Return [x, y] of the center of cell containing provided text 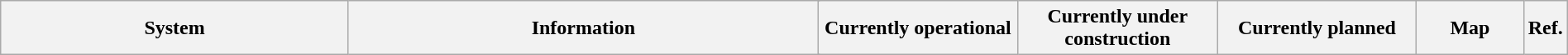
Currently under construction [1117, 28]
Map [1470, 28]
Information [583, 28]
System [175, 28]
Currently operational [918, 28]
Currently planned [1317, 28]
Ref. [1545, 28]
